Identify which cell holds the provided text, then report its (x, y) central coordinate. 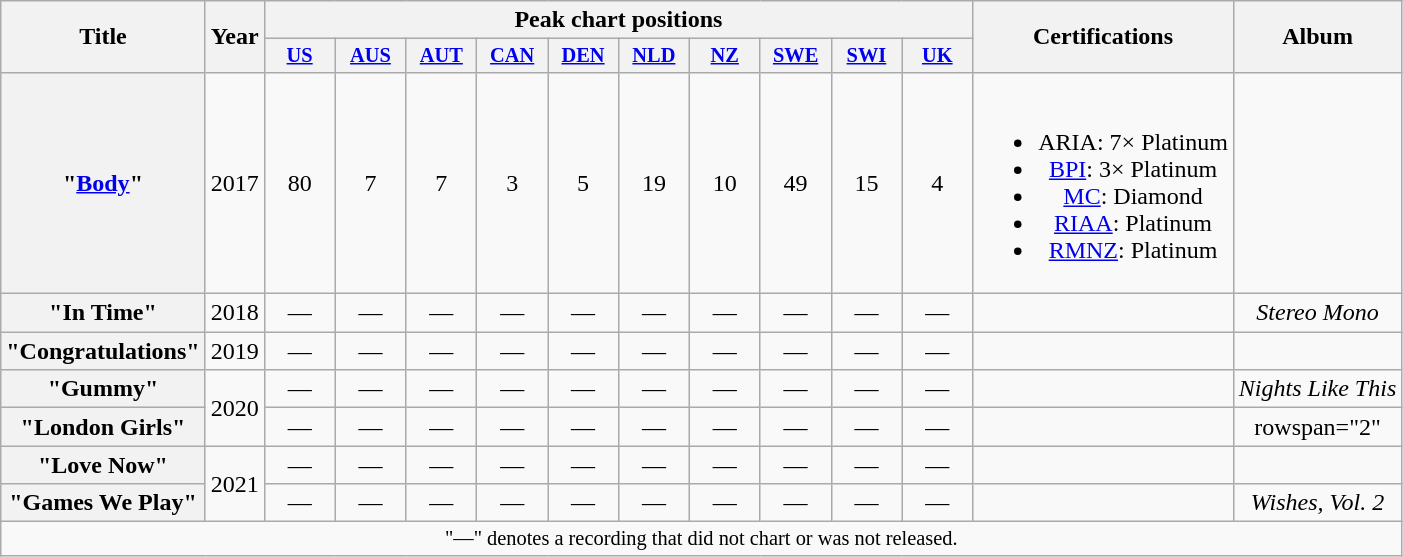
"—" denotes a recording that did not chart or was not released. (702, 539)
2018 (234, 313)
Wishes, Vol. 2 (1317, 503)
Peak chart positions (618, 20)
19 (654, 182)
Certifications (1104, 37)
SWI (866, 56)
DEN (584, 56)
Title (103, 37)
rowspan="2" (1317, 427)
CAN (512, 56)
"Love Now" (103, 465)
2021 (234, 484)
4 (938, 182)
AUS (370, 56)
Year (234, 37)
3 (512, 182)
Nights Like This (1317, 389)
10 (724, 182)
"Games We Play" (103, 503)
2020 (234, 408)
"Body" (103, 182)
2019 (234, 351)
5 (584, 182)
Stereo Mono (1317, 313)
SWE (796, 56)
NZ (724, 56)
UK (938, 56)
2017 (234, 182)
US (300, 56)
15 (866, 182)
"In Time" (103, 313)
"Congratulations" (103, 351)
AUT (442, 56)
49 (796, 182)
NLD (654, 56)
"London Girls" (103, 427)
ARIA: 7× PlatinumBPI: 3× PlatinumMC: DiamondRIAA: PlatinumRMNZ: Platinum (1104, 182)
"Gummy" (103, 389)
80 (300, 182)
Album (1317, 37)
